From the cell containing the given text, extract its center point as (x, y) coordinate. 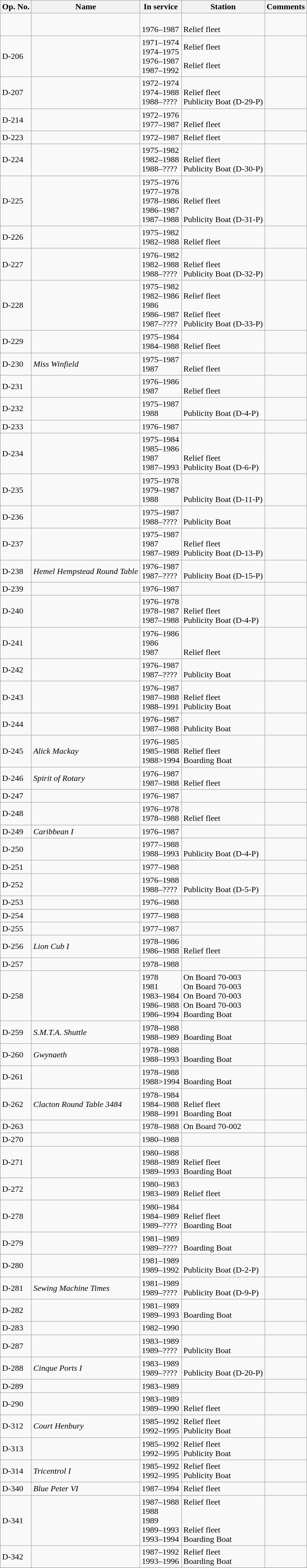
D-206 (16, 56)
Relief fleetRelief fleetBoarding Boat (223, 1520)
D-340 (16, 1489)
D-260 (16, 1054)
D-254 (16, 916)
D-280 (16, 1266)
D-233 (16, 427)
Relief fleetPublicity Boat (D-31-P) (223, 201)
Relief fleetPublicity Boat (D-30-P) (223, 160)
1978–19881988–1993 (161, 1054)
Publicity Boat (D-2-P) (223, 1266)
D-236 (16, 517)
D-255 (16, 929)
1975–19781979–19871988 (161, 490)
Publicity Boat (D-5-P) (223, 885)
D-283 (16, 1328)
D-225 (16, 201)
Blue Peter VI (85, 1489)
1972–1987 (161, 137)
1983–1989 (161, 1386)
Clacton Round Table 3484 (85, 1104)
D-228 (16, 305)
Court Henbury (85, 1426)
D-270 (16, 1140)
D-237 (16, 544)
D-272 (16, 1189)
Hemel Hempstead Round Table (85, 571)
Alick Mackay (85, 751)
1980–19841984–19891989–???? (161, 1216)
Sewing Machine Times (85, 1288)
1975–19841984–1988 (161, 342)
D-242 (16, 670)
D-341 (16, 1520)
1976–19781978–19871987–1988 (161, 611)
1983–19891989–1990 (161, 1403)
D-249 (16, 832)
1975–19761977–19781978–19861986–19871987–1988 (161, 201)
1977–19881988–1993 (161, 849)
Name (85, 7)
1972–19741974–19881988–???? (161, 93)
1976–19821982–19881988–???? (161, 264)
1975–19821982–19881988–???? (161, 160)
D-226 (16, 237)
D-239 (16, 589)
1975–19871988 (161, 409)
1976–19861987 (161, 386)
Lion Cub I (85, 946)
1987–1988198819891989–19931993–1994 (161, 1520)
D-238 (16, 571)
D-253 (16, 902)
S.M.T.A. Shuttle (85, 1032)
D-207 (16, 93)
D-279 (16, 1243)
D-312 (16, 1426)
D-235 (16, 490)
1975–19821982–1988 (161, 237)
D-290 (16, 1403)
D-214 (16, 120)
D-247 (16, 796)
1977–1987 (161, 929)
D-230 (16, 364)
1975–19821982–198619861986–19871987–???? (161, 305)
1971–19741974–19751976–19871987–1992 (161, 56)
1976–1988 (161, 902)
D-258 (16, 996)
Station (223, 7)
1976–198619861987 (161, 643)
D-240 (16, 611)
D-263 (16, 1127)
D-243 (16, 697)
1980–1988 (161, 1140)
On Board 70-002 (223, 1127)
Miss Winfield (85, 364)
D-223 (16, 137)
Publicity Boat (D-20-P) (223, 1368)
Relief fleetPublicity Boat (D-29-P) (223, 93)
1976–19881988–???? (161, 885)
D-278 (16, 1216)
D-241 (16, 643)
D-314 (16, 1471)
D-244 (16, 724)
D-231 (16, 386)
1976–19851985–19881988>1994 (161, 751)
D-250 (16, 849)
1975–19841985–198619871987–1993 (161, 454)
Relief fleetRelief fleet (223, 56)
Publicity Boat (D-11-P) (223, 490)
D-259 (16, 1032)
Relief fleetPublicity Boat (D-13-P) (223, 544)
D-282 (16, 1310)
1978–19881988>1994 (161, 1077)
D-234 (16, 454)
D-288 (16, 1368)
Gwynaeth (85, 1054)
On Board 70-003On Board 70-003On Board 70-003On Board 70-003Boarding Boat (223, 996)
1987–19921993–1996 (161, 1557)
1975–19871987 (161, 364)
Cinque Ports I (85, 1368)
1978–19841984–19881988–1991 (161, 1104)
Comments (286, 7)
Relief fleetRelief fleetPublicity Boat (D-33-P) (223, 305)
D-246 (16, 778)
D-245 (16, 751)
Relief fleetPublicity Boat (D-6-P) (223, 454)
D-232 (16, 409)
1987–1994 (161, 1489)
D-271 (16, 1162)
1980–19831983–1989 (161, 1189)
D-313 (16, 1448)
1981–19891989–1993 (161, 1310)
D-342 (16, 1557)
1976–19781978–1988 (161, 814)
Publicity Boat (D-9-P) (223, 1288)
1982–1990 (161, 1328)
1972–19761977–1987 (161, 120)
Relief fleetPublicity Boat (D-4-P) (223, 611)
Relief fleetPublicity Boat (D-32-P) (223, 264)
D-281 (16, 1288)
D-248 (16, 814)
Tricentrol I (85, 1471)
D-289 (16, 1386)
D-224 (16, 160)
Caribbean I (85, 832)
1981–19891989–1992 (161, 1266)
D-256 (16, 946)
Op. No. (16, 7)
D-251 (16, 867)
1975–198719871987–1989 (161, 544)
1980–19881988–19891989–1993 (161, 1162)
197819811983–19841986–19881986–1994 (161, 996)
1978–19881988–1989 (161, 1032)
1975–19871988–???? (161, 517)
D-262 (16, 1104)
D-252 (16, 885)
Publicity Boat (D-15-P) (223, 571)
D-229 (16, 342)
1976–19871987–19881988–1991 (161, 697)
D-261 (16, 1077)
D-227 (16, 264)
In service (161, 7)
D-257 (16, 964)
Spirit of Rotary (85, 778)
1978–19861986–1988 (161, 946)
D-287 (16, 1346)
